Provide the [x, y] coordinate of the cell's center where the given text is located.  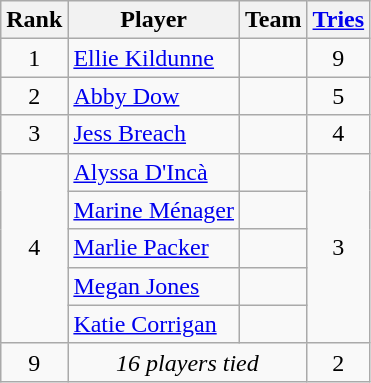
1 [34, 58]
Rank [34, 20]
Megan Jones [154, 286]
16 players tied [188, 362]
Marlie Packer [154, 248]
Abby Dow [154, 96]
Ellie Kildunne [154, 58]
Marine Ménager [154, 210]
5 [338, 96]
Katie Corrigan [154, 324]
Team [274, 20]
Tries [338, 20]
Jess Breach [154, 134]
Alyssa D'Incà [154, 172]
Player [154, 20]
